Find where the given text appears and provide that cell's center as [x, y] coordinate. 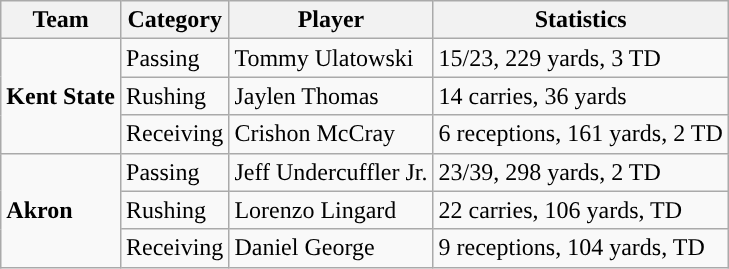
23/39, 298 yards, 2 TD [580, 172]
Jeff Undercuffler Jr. [331, 172]
Daniel George [331, 248]
Akron [61, 210]
22 carries, 106 yards, TD [580, 210]
Team [61, 20]
Lorenzo Lingard [331, 210]
6 receptions, 161 yards, 2 TD [580, 134]
Player [331, 20]
15/23, 229 yards, 3 TD [580, 58]
Jaylen Thomas [331, 96]
Crishon McCray [331, 134]
14 carries, 36 yards [580, 96]
9 receptions, 104 yards, TD [580, 248]
Tommy Ulatowski [331, 58]
Kent State [61, 96]
Category [175, 20]
Statistics [580, 20]
